For the text-containing cell, return its midpoint in [X, Y] coordinate format. 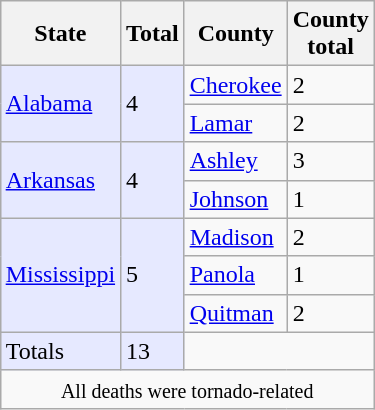
State [60, 34]
Totals [60, 351]
Alabama [60, 104]
Ashley [236, 161]
Cherokee [236, 85]
Countytotal [330, 34]
County [236, 34]
5 [153, 275]
Arkansas [60, 180]
Lamar [236, 123]
Panola [236, 275]
13 [153, 351]
Madison [236, 237]
All deaths were tornado-related [187, 389]
Mississippi [60, 275]
3 [330, 161]
Johnson [236, 199]
Total [153, 34]
Quitman [236, 313]
